From the cell containing the given text, extract its center point as [x, y] coordinate. 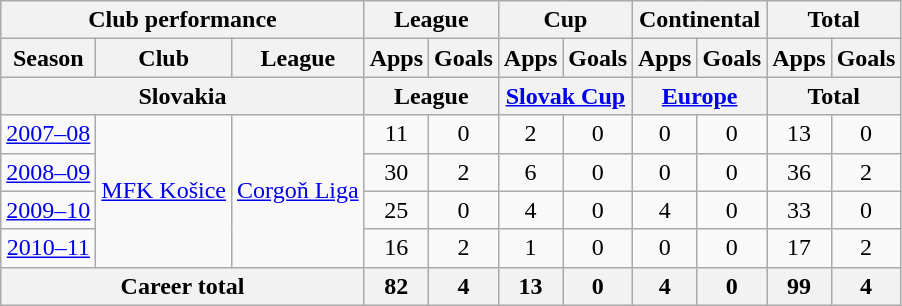
2008–09 [48, 172]
Continental [700, 20]
82 [396, 286]
Season [48, 58]
33 [799, 210]
2009–10 [48, 210]
1 [530, 248]
Career total [182, 286]
Cup [565, 20]
2010–11 [48, 248]
6 [530, 172]
16 [396, 248]
Club performance [182, 20]
Club [164, 58]
30 [396, 172]
36 [799, 172]
Slovak Cup [565, 96]
2007–08 [48, 134]
99 [799, 286]
Slovakia [182, 96]
Europe [700, 96]
Corgoň Liga [298, 191]
11 [396, 134]
17 [799, 248]
25 [396, 210]
MFK Košice [164, 191]
